Pinpoint the cell where the given text exists, returning its (x, y) midpoint coordinate. 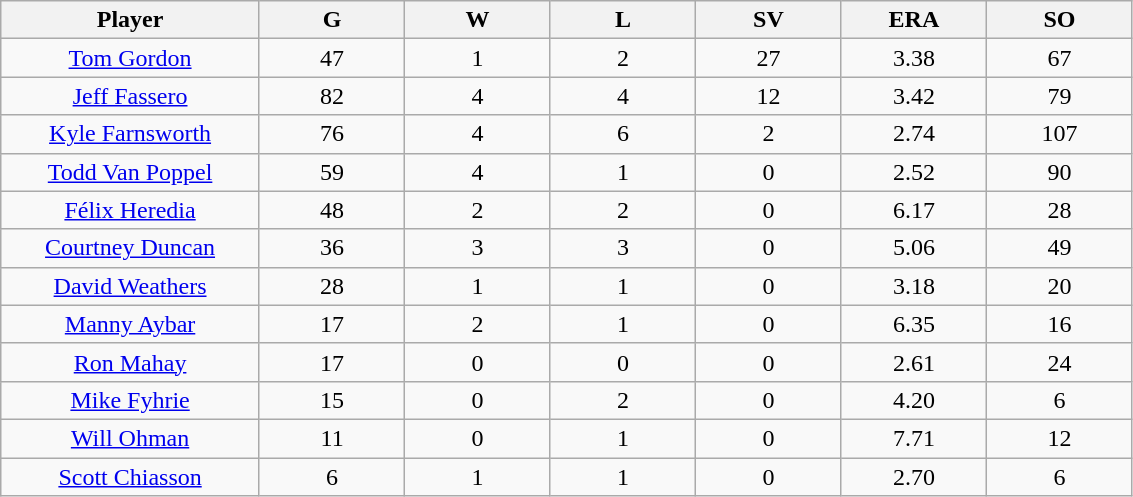
Tom Gordon (130, 58)
Todd Van Poppel (130, 172)
W (478, 20)
15 (332, 400)
24 (1060, 362)
3.42 (914, 96)
Courtney Duncan (130, 248)
Kyle Farnsworth (130, 134)
G (332, 20)
3.18 (914, 286)
107 (1060, 134)
36 (332, 248)
Will Ohman (130, 438)
16 (1060, 324)
Scott Chiasson (130, 477)
3.38 (914, 58)
11 (332, 438)
Jeff Fassero (130, 96)
7.71 (914, 438)
Ron Mahay (130, 362)
59 (332, 172)
L (622, 20)
79 (1060, 96)
76 (332, 134)
5.06 (914, 248)
ERA (914, 20)
67 (1060, 58)
2.70 (914, 477)
90 (1060, 172)
Player (130, 20)
82 (332, 96)
6.17 (914, 210)
49 (1060, 248)
Mike Fyhrie (130, 400)
2.61 (914, 362)
David Weathers (130, 286)
2.74 (914, 134)
20 (1060, 286)
SV (768, 20)
27 (768, 58)
2.52 (914, 172)
Manny Aybar (130, 324)
47 (332, 58)
SO (1060, 20)
48 (332, 210)
Félix Heredia (130, 210)
6.35 (914, 324)
4.20 (914, 400)
